Extract the (X, Y) coordinate from the center of the cell holding the provided text.  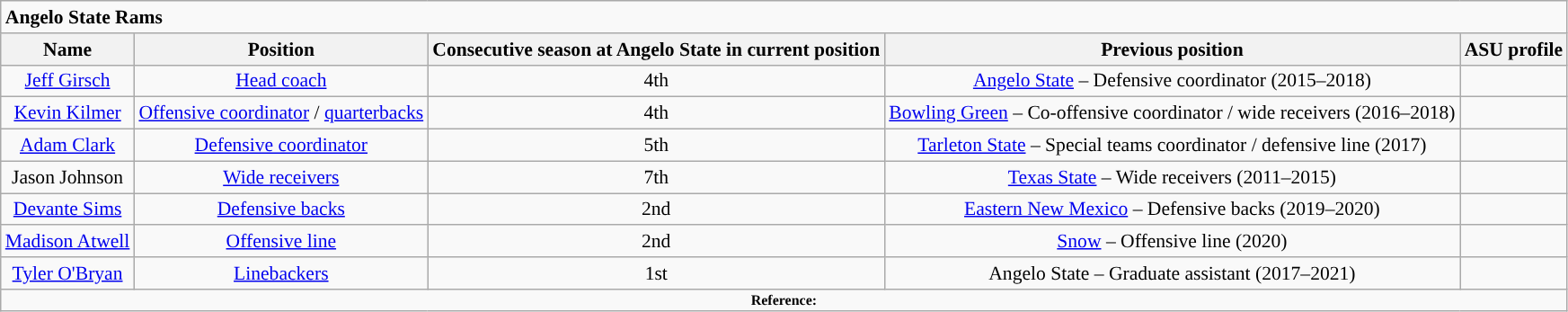
Kevin Kilmer (68, 113)
Jeff Girsch (68, 81)
Texas State – Wide receivers (2011–2015) (1172, 177)
Position (280, 49)
5th (656, 146)
ASU profile (1513, 49)
Defensive coordinator (280, 146)
Head coach (280, 81)
Jason Johnson (68, 177)
Linebackers (280, 273)
Devante Sims (68, 209)
Eastern New Mexico – Defensive backs (2019–2020) (1172, 209)
Consecutive season at Angelo State in current position (656, 49)
Name (68, 49)
Bowling Green – Co-offensive coordinator / wide receivers (2016–2018) (1172, 113)
Madison Atwell (68, 242)
1st (656, 273)
Tarleton State – Special teams coordinator / defensive line (2017) (1172, 146)
Angelo State – Graduate assistant (2017–2021) (1172, 273)
Angelo State Rams (784, 17)
Offensive coordinator / quarterbacks (280, 113)
Adam Clark (68, 146)
Offensive line (280, 242)
Angelo State – Defensive coordinator (2015–2018) (1172, 81)
Defensive backs (280, 209)
7th (656, 177)
Reference: (784, 300)
Previous position (1172, 49)
Wide receivers (280, 177)
Snow – Offensive line (2020) (1172, 242)
Tyler O'Bryan (68, 273)
